Return the [x, y] coordinate for the center point of the cell that contains the specified text.  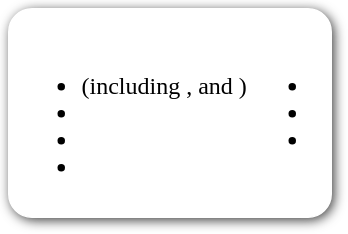
(including , and ) [134, 113]
